Detect which cell encompasses the target text, then output its [X, Y] center coordinate. 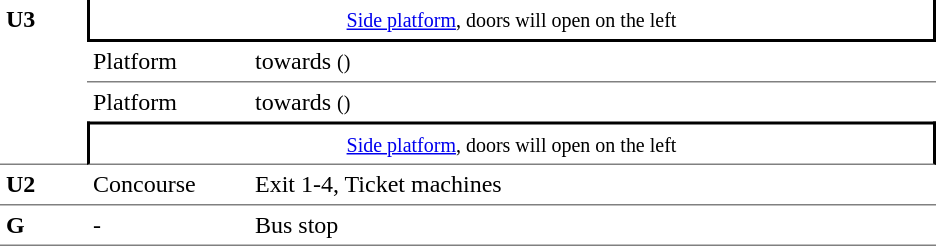
Concourse [168, 185]
U3 [44, 82]
- [168, 226]
U2 [44, 185]
G [44, 226]
Exit 1-4, Ticket machines [592, 185]
Bus stop [592, 226]
